Provide the [x, y] coordinate of the cell's center where the given text is located.  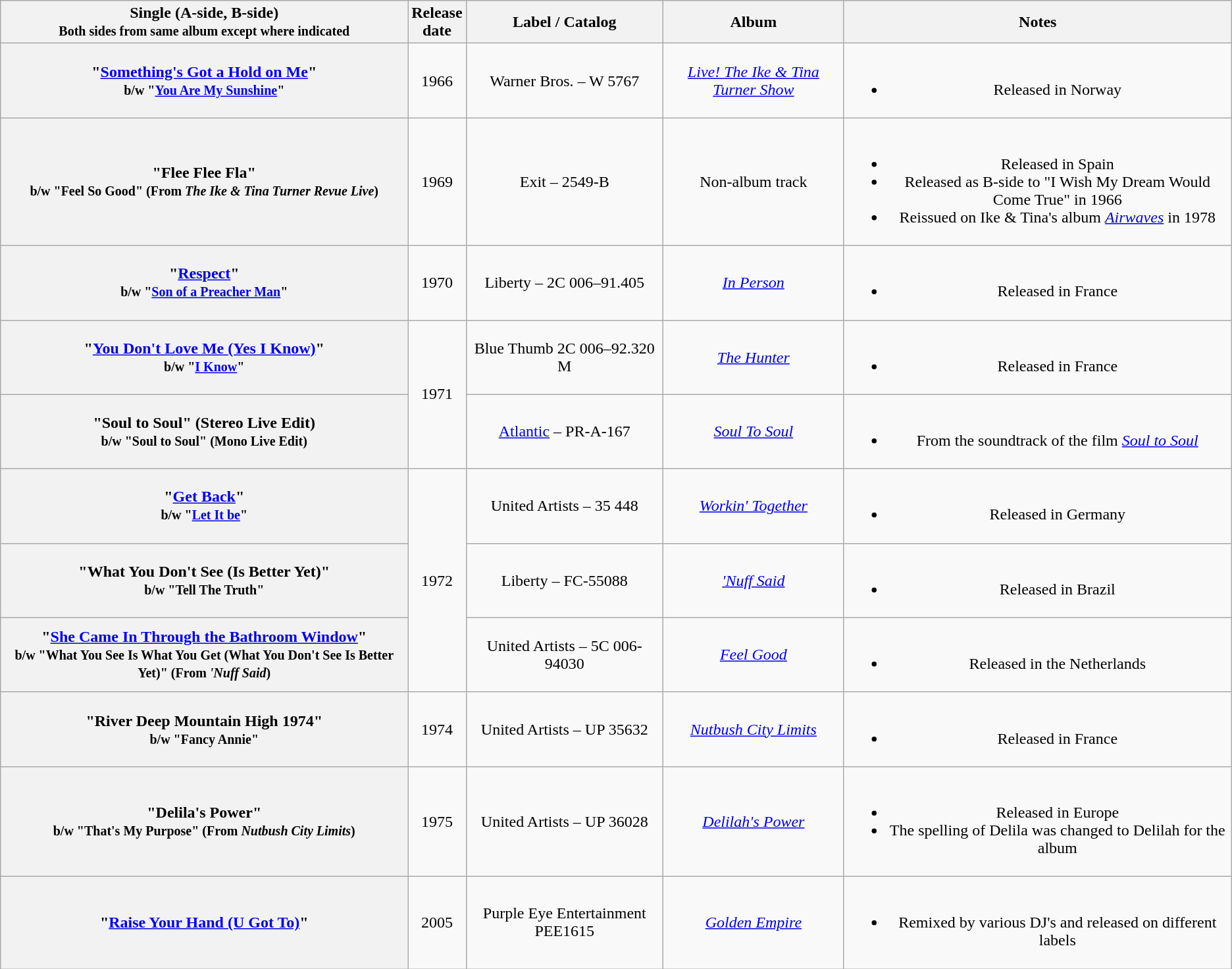
2005 [437, 922]
"River Deep Mountain High 1974"b/w "Fancy Annie" [204, 729]
"Flee Flee Fla"b/w "Feel So Good" (From The Ike & Tina Turner Revue Live) [204, 182]
Feel Good [753, 654]
Atlantic – PR-A-167 [565, 432]
Soul To Soul [753, 432]
United Artists – UP 36028 [565, 822]
Released in the Netherlands [1037, 654]
1975 [437, 822]
"She Came In Through the Bathroom Window"b/w "What You See Is What You Get (What You Don't See Is Better Yet)" (From 'Nuff Said) [204, 654]
"Respect"b/w "Son of a Preacher Man" [204, 283]
Delilah's Power [753, 822]
Liberty – 2C 006–91.405 [565, 283]
Album [753, 22]
Non-album track [753, 182]
1974 [437, 729]
Released in Brazil [1037, 581]
1969 [437, 182]
'Nuff Said [753, 581]
"Raise Your Hand (U Got To)" [204, 922]
In Person [753, 283]
United Artists – 35 448 [565, 506]
1971 [437, 394]
Golden Empire [753, 922]
Purple Eye Entertainment PEE1615 [565, 922]
Releasedate [437, 22]
Label / Catalog [565, 22]
Nutbush City Limits [753, 729]
"Soul to Soul" (Stereo Live Edit)b/w "Soul to Soul" (Mono Live Edit) [204, 432]
"Get Back"b/w "Let It be" [204, 506]
Exit – 2549-B [565, 182]
Live! The Ike & Tina Turner Show [753, 80]
Workin' Together [753, 506]
Warner Bros. – W 5767 [565, 80]
Notes [1037, 22]
Single (A-side, B-side)Both sides from same album except where indicated [204, 22]
"Something's Got a Hold on Me"b/w "You Are My Sunshine" [204, 80]
"What You Don't See (Is Better Yet)"b/w "Tell The Truth" [204, 581]
From the soundtrack of the film Soul to Soul [1037, 432]
1972 [437, 581]
The Hunter [753, 357]
"Delila's Power"b/w "That's My Purpose" (From Nutbush City Limits) [204, 822]
Released in Norway [1037, 80]
Liberty – FC-55088 [565, 581]
Released in Germany [1037, 506]
Released in SpainReleased as B-side to "I Wish My Dream Would Come True" in 1966Reissued on Ike & Tina's album Airwaves in 1978 [1037, 182]
Blue Thumb 2C 006–92.320 M [565, 357]
United Artists – 5C 006-94030 [565, 654]
1966 [437, 80]
United Artists – UP 35632 [565, 729]
1970 [437, 283]
Released in EuropeThe spelling of Delila was changed to Delilah for the album [1037, 822]
Remixed by various DJ's and released on different labels [1037, 922]
"You Don't Love Me (Yes I Know)"b/w "I Know" [204, 357]
